Scan for the cell matching the given text and deliver its [x, y] coordinate at center. 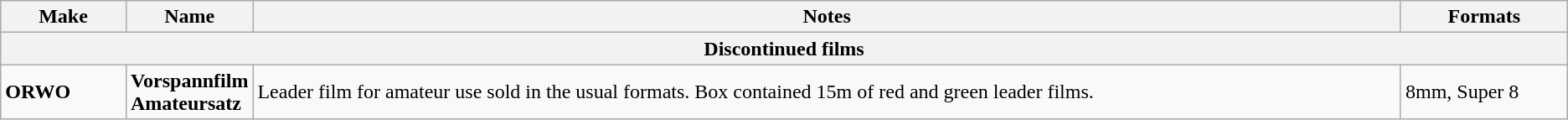
Make [64, 17]
Name [189, 17]
Discontinued films [784, 49]
Notes [828, 17]
8mm, Super 8 [1484, 92]
Leader film for amateur use sold in the usual formats. Box contained 15m of red and green leader films. [828, 92]
ORWO [64, 92]
Formats [1484, 17]
Vorspannfilm Amateursatz [189, 92]
